Identify which cell holds the provided text, then report its (X, Y) central coordinate. 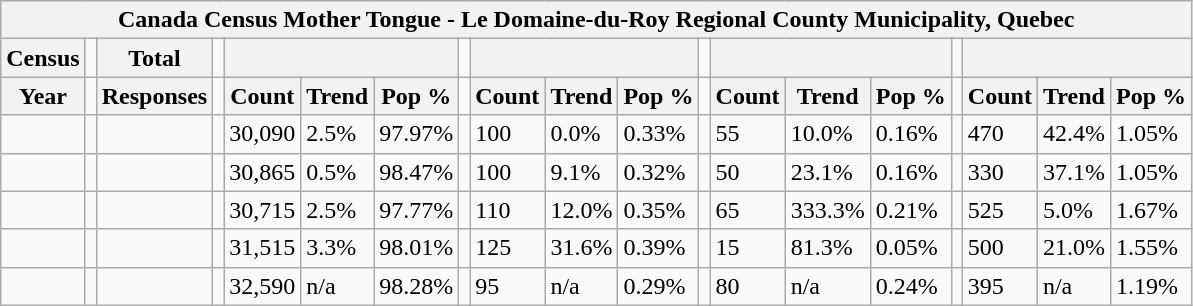
0.24% (910, 286)
330 (1000, 172)
12.0% (582, 210)
0.33% (658, 134)
Total (154, 58)
0.0% (582, 134)
Responses (154, 96)
98.28% (416, 286)
31.6% (582, 248)
50 (748, 172)
30,715 (262, 210)
470 (1000, 134)
32,590 (262, 286)
80 (748, 286)
333.3% (828, 210)
81.3% (828, 248)
21.0% (1074, 248)
37.1% (1074, 172)
0.39% (658, 248)
395 (1000, 286)
Canada Census Mother Tongue - Le Domaine-du-Roy Regional County Municipality, Quebec (596, 20)
97.77% (416, 210)
15 (748, 248)
3.3% (338, 248)
42.4% (1074, 134)
525 (1000, 210)
0.05% (910, 248)
55 (748, 134)
23.1% (828, 172)
0.21% (910, 210)
500 (1000, 248)
30,090 (262, 134)
5.0% (1074, 210)
0.35% (658, 210)
110 (508, 210)
1.19% (1150, 286)
1.67% (1150, 210)
31,515 (262, 248)
1.55% (1150, 248)
65 (748, 210)
30,865 (262, 172)
Year (43, 96)
10.0% (828, 134)
9.1% (582, 172)
0.29% (658, 286)
125 (508, 248)
98.01% (416, 248)
Census (43, 58)
97.97% (416, 134)
95 (508, 286)
0.32% (658, 172)
0.5% (338, 172)
98.47% (416, 172)
